Return (x, y) of the center of cell containing provided text 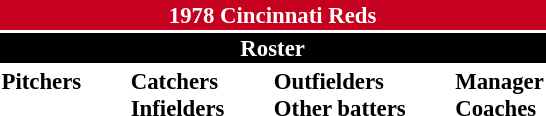
Roster (272, 48)
1978 Cincinnati Reds (272, 15)
